Determine the [X, Y] coordinate at the center of the cell enclosing the given text.  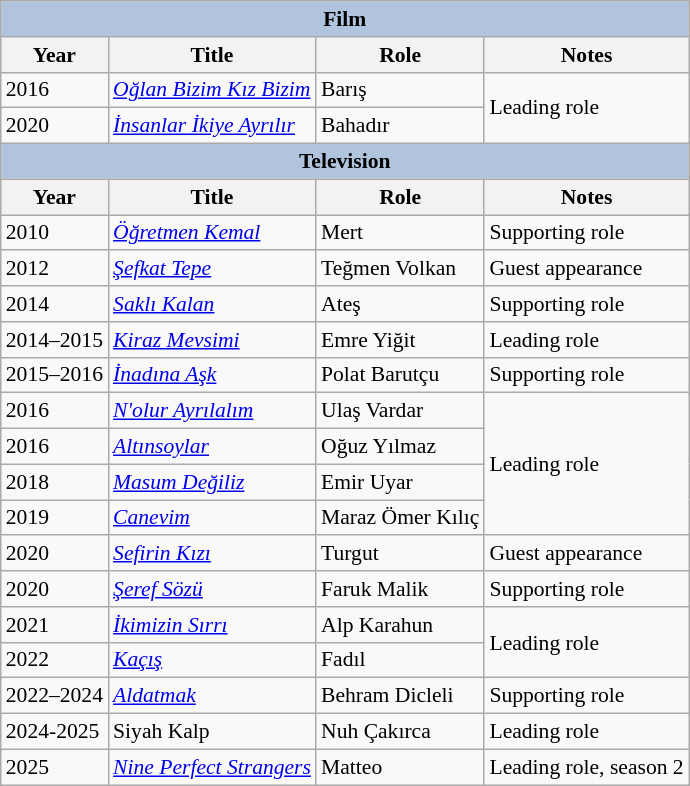
Teğmen Volkan [400, 269]
2012 [54, 269]
Saklı Kalan [212, 304]
2010 [54, 233]
Nine Perfect Strangers [212, 767]
Öğretmen Kemal [212, 233]
Nuh Çakırca [400, 732]
2018 [54, 482]
Behram Dicleli [400, 696]
Altınsoylar [212, 447]
Turgut [400, 554]
Barış [400, 90]
Emir Uyar [400, 482]
Alp Karahun [400, 625]
Ateş [400, 304]
Kaçış [212, 660]
Şeref Sözü [212, 589]
İkimizin Sırrı [212, 625]
2025 [54, 767]
2014 [54, 304]
Siyah Kalp [212, 732]
Film [345, 19]
Masum Değiliz [212, 482]
2024-2025 [54, 732]
Emre Yiğit [400, 340]
2015–2016 [54, 375]
Television [345, 162]
Oğlan Bizim Kız Bizim [212, 90]
İnsanlar İkiye Ayrılır [212, 126]
Fadıl [400, 660]
Aldatmak [212, 696]
Faruk Malik [400, 589]
Mert [400, 233]
N'olur Ayrılalım [212, 411]
Maraz Ömer Kılıç [400, 518]
Canevim [212, 518]
Sefirin Kızı [212, 554]
2021 [54, 625]
İnadına Aşk [212, 375]
Bahadır [400, 126]
Kiraz Mevsimi [212, 340]
Oğuz Yılmaz [400, 447]
Ulaş Vardar [400, 411]
Polat Barutçu [400, 375]
Matteo [400, 767]
2022 [54, 660]
Şefkat Tepe [212, 269]
2019 [54, 518]
2014–2015 [54, 340]
2022–2024 [54, 696]
Leading role, season 2 [586, 767]
